Output the [x, y] coordinate of the center of the cell containing the given text.  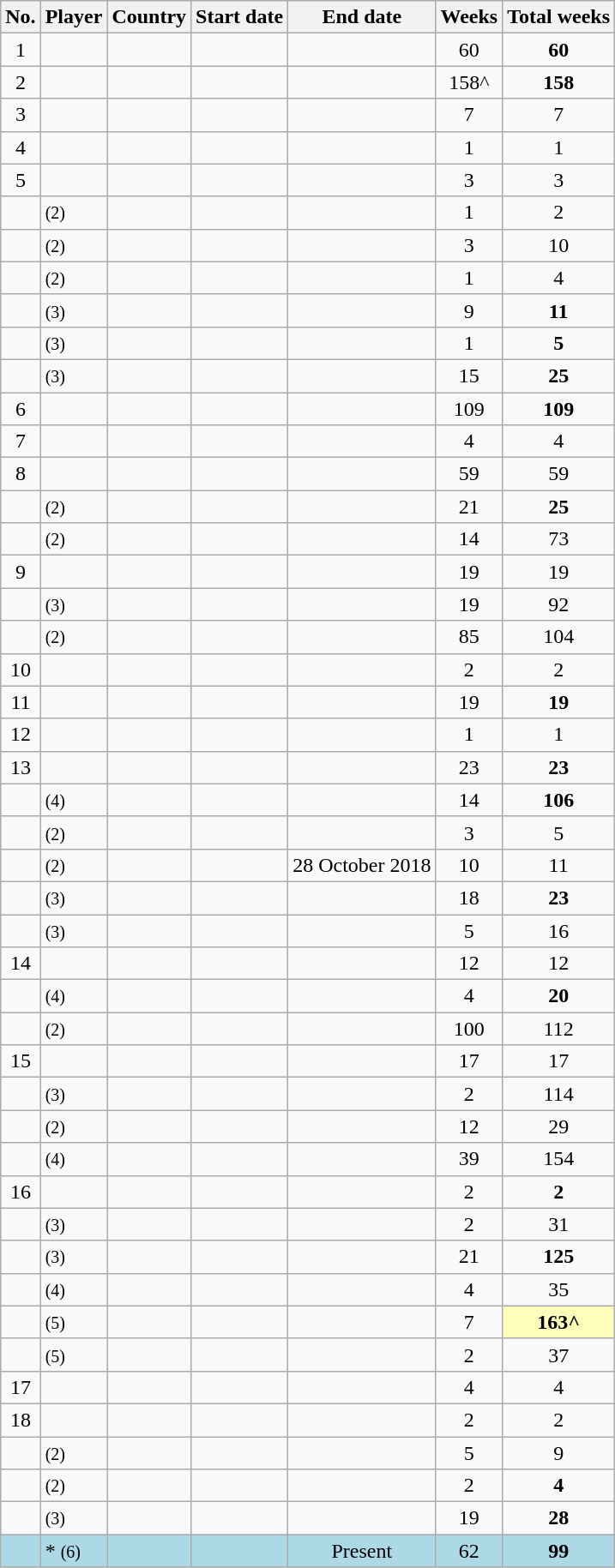
8 [21, 474]
6 [21, 409]
* (6) [74, 1551]
No. [21, 17]
31 [559, 1224]
Total weeks [559, 17]
158 [559, 82]
104 [559, 637]
37 [559, 1355]
28 [559, 1518]
158^ [469, 82]
20 [559, 996]
163^ [559, 1322]
39 [469, 1159]
92 [559, 604]
13 [21, 767]
Country [149, 17]
154 [559, 1159]
106 [559, 800]
114 [559, 1094]
End date [362, 17]
85 [469, 637]
35 [559, 1289]
Player [74, 17]
125 [559, 1257]
Start date [240, 17]
100 [469, 1029]
62 [469, 1551]
73 [559, 539]
29 [559, 1126]
112 [559, 1029]
Present [362, 1551]
99 [559, 1551]
28 October 2018 [362, 865]
Weeks [469, 17]
